From the cell containing the given text, extract its center point as (x, y) coordinate. 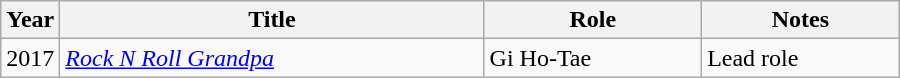
Gi Ho-Tae (593, 58)
Notes (801, 20)
Role (593, 20)
Title (272, 20)
Year (30, 20)
Lead role (801, 58)
2017 (30, 58)
Rock N Roll Grandpa (272, 58)
